Return the (x, y) coordinate for the center point of the cell that contains the specified text.  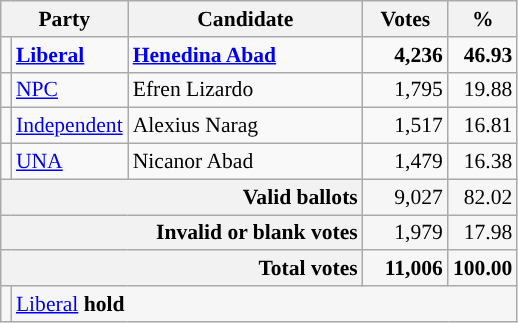
NPC (70, 90)
1,479 (406, 162)
Independent (70, 126)
9,027 (406, 197)
UNA (70, 162)
4,236 (406, 55)
19.88 (482, 90)
46.93 (482, 55)
100.00 (482, 269)
1,795 (406, 90)
Candidate (246, 19)
1,517 (406, 126)
16.38 (482, 162)
Efren Lizardo (246, 90)
82.02 (482, 197)
Liberal hold (264, 304)
Nicanor Abad (246, 162)
% (482, 19)
Valid ballots (182, 197)
Henedina Abad (246, 55)
17.98 (482, 233)
Total votes (182, 269)
Invalid or blank votes (182, 233)
Votes (406, 19)
Party (64, 19)
1,979 (406, 233)
16.81 (482, 126)
Liberal (70, 55)
11,006 (406, 269)
Alexius Narag (246, 126)
